Determine the (X, Y) coordinate at the center of the cell enclosing the given text.  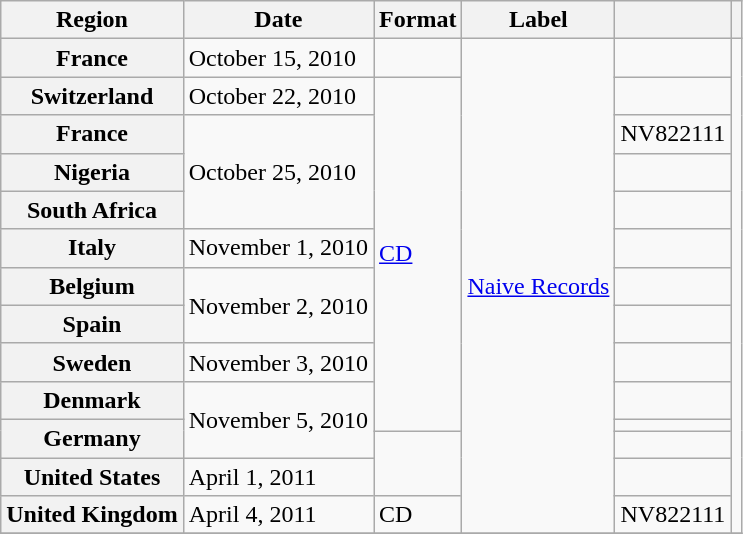
United States (92, 477)
October 15, 2010 (278, 58)
Switzerland (92, 96)
Label (538, 20)
Date (278, 20)
Spain (92, 324)
Nigeria (92, 172)
Belgium (92, 286)
November 5, 2010 (278, 419)
April 4, 2011 (278, 515)
October 25, 2010 (278, 172)
Denmark (92, 400)
November 1, 2010 (278, 248)
April 1, 2011 (278, 477)
Naive Records (538, 286)
Sweden (92, 362)
Region (92, 20)
Germany (92, 438)
October 22, 2010 (278, 96)
November 2, 2010 (278, 305)
Format (418, 20)
United Kingdom (92, 515)
South Africa (92, 210)
Italy (92, 248)
November 3, 2010 (278, 362)
